Find where the given text appears and provide that cell's center as [x, y] coordinate. 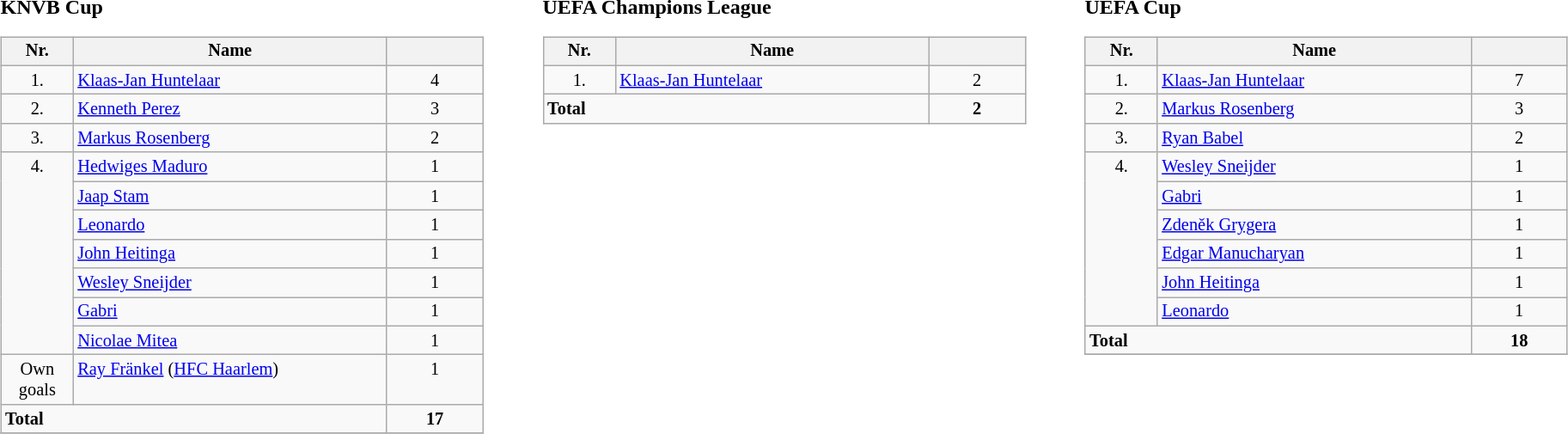
Ray Fränkel (HFC Haarlem) [230, 380]
Own goals [37, 380]
Jaap Stam [230, 196]
Ryan Babel [1315, 138]
4 [435, 80]
Nicolae Mitea [230, 340]
Edgar Manucharyan [1315, 254]
7 [1519, 80]
17 [435, 419]
Kenneth Perez [230, 109]
18 [1519, 340]
Zdeněk Grygera [1315, 225]
Hedwiges Maduro [230, 167]
